Capture the cell that displays the provided text and extract its (X, Y) central coordinate. 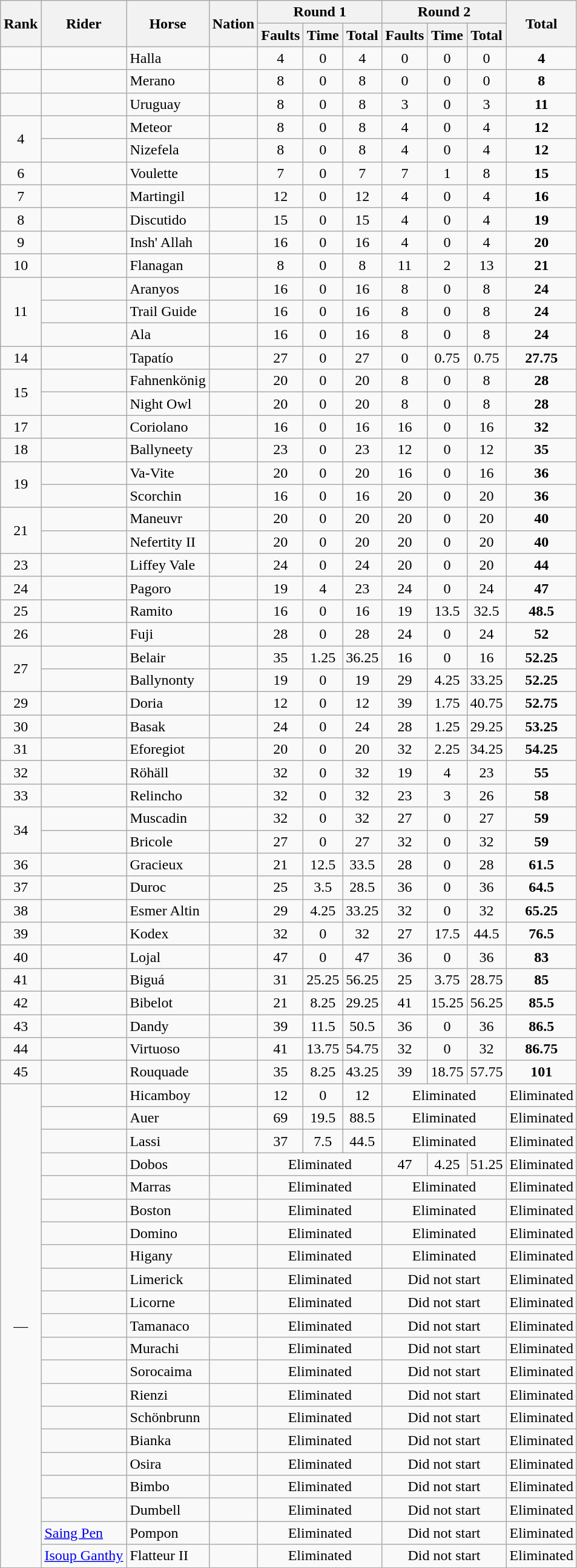
Tapatío (168, 358)
58 (541, 796)
1 (447, 173)
11.5 (323, 1026)
50.5 (362, 1026)
34.25 (487, 749)
Dumbell (168, 1510)
17 (21, 427)
88.5 (362, 1118)
Kodex (168, 934)
9 (21, 242)
32.5 (487, 611)
Saing Pen (84, 1533)
Rienzi (168, 1394)
34 (21, 830)
45 (21, 1072)
Auer (168, 1118)
Osira (168, 1464)
1.75 (447, 703)
Dandy (168, 1026)
Röhäll (168, 772)
Rank (21, 24)
13 (487, 265)
61.5 (541, 865)
Murachi (168, 1348)
Eforegiot (168, 749)
Scorchin (168, 496)
33 (21, 796)
Fahnenkönig (168, 381)
101 (541, 1072)
Maneuvr (168, 519)
33.5 (362, 865)
76.5 (541, 934)
Trail Guide (168, 312)
65.25 (541, 911)
Basak (168, 726)
Halla (168, 58)
Doria (168, 703)
Tamanaco (168, 1325)
Biguá (168, 980)
15.25 (447, 1003)
Merano (168, 81)
Ala (168, 335)
Rouquade (168, 1072)
Licorne (168, 1302)
52.75 (541, 703)
54.25 (541, 749)
69 (281, 1118)
55 (541, 772)
17.5 (447, 934)
25.25 (323, 980)
10 (21, 265)
Pompon (168, 1533)
Relincho (168, 796)
27.75 (541, 358)
Sorocaima (168, 1371)
36.25 (362, 657)
Ballyneety (168, 450)
Round 2 (444, 12)
3.75 (447, 980)
40.75 (487, 703)
Esmer Altin (168, 911)
42 (21, 1003)
64.5 (541, 888)
38 (21, 911)
Muscadin (168, 819)
Marras (168, 1187)
Liffey Vale (168, 565)
57.75 (487, 1072)
48.5 (541, 611)
Voulette (168, 173)
3.5 (323, 888)
30 (21, 726)
19.5 (323, 1118)
13.75 (323, 1049)
51.25 (487, 1164)
Flanagan (168, 265)
Discutido (168, 219)
Gracieux (168, 865)
Round 1 (320, 12)
Bimbo (168, 1487)
Fuji (168, 634)
Limerick (168, 1279)
Bibelot (168, 1003)
Boston (168, 1210)
85.5 (541, 1003)
18 (21, 450)
Duroc (168, 888)
14 (21, 358)
Virtuoso (168, 1049)
53.25 (541, 726)
Belair (168, 657)
Aranyos (168, 289)
— (21, 1326)
2.25 (447, 749)
Uruguay (168, 104)
Nizefela (168, 150)
Ramito (168, 611)
Ballynonty (168, 680)
Lassi (168, 1141)
Bianka (168, 1441)
7.5 (323, 1141)
18.75 (447, 1072)
Insh' Allah (168, 242)
Domino (168, 1233)
Coriolano (168, 427)
Schönbrunn (168, 1418)
Nefertity II (168, 542)
54.75 (362, 1049)
Dobos (168, 1164)
83 (541, 957)
Bricole (168, 842)
Night Owl (168, 404)
Higany (168, 1256)
Va-Vite (168, 473)
43.25 (362, 1072)
Horse (168, 24)
Lojal (168, 957)
2 (447, 265)
6 (21, 173)
28.75 (487, 980)
85 (541, 980)
Isoup Ganthy (84, 1556)
Hicamboy (168, 1095)
Flatteur II (168, 1556)
13.5 (447, 611)
52 (541, 634)
86.75 (541, 1049)
Martingil (168, 196)
12.5 (323, 865)
Pagoro (168, 588)
86.5 (541, 1026)
Meteor (168, 127)
Rider (84, 24)
Nation (233, 24)
43 (21, 1026)
28.5 (362, 888)
